Extract the (x, y) coordinate from the center of the cell holding the provided text.  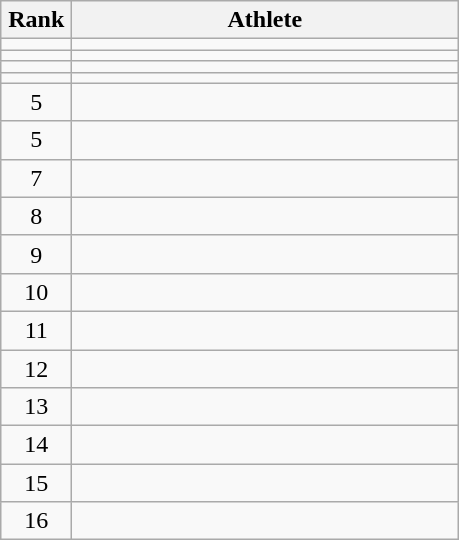
7 (36, 178)
13 (36, 407)
12 (36, 369)
10 (36, 292)
Rank (36, 20)
16 (36, 521)
8 (36, 216)
Athlete (265, 20)
9 (36, 254)
14 (36, 445)
11 (36, 330)
15 (36, 483)
